Determine the (X, Y) coordinate at the center of the cell enclosing the given text.  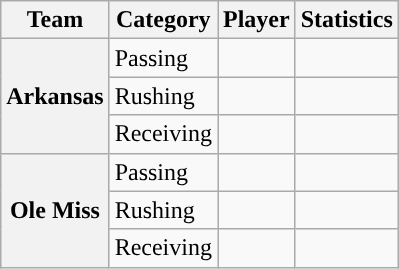
Player (257, 20)
Team (55, 20)
Ole Miss (55, 210)
Arkansas (55, 96)
Statistics (346, 20)
Category (163, 20)
